Locate the cell with the specified text and output its (x, y) center coordinate. 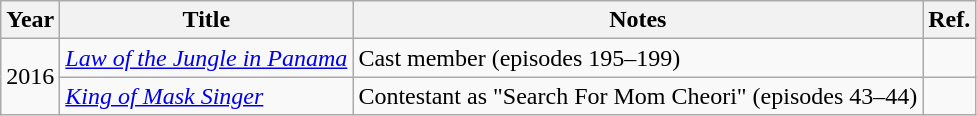
Cast member (episodes 195–199) (638, 58)
Notes (638, 20)
King of Mask Singer (206, 96)
Contestant as "Search For Mom Cheori" (episodes 43–44) (638, 96)
2016 (30, 77)
Ref. (950, 20)
Year (30, 20)
Law of the Jungle in Panama (206, 58)
Title (206, 20)
